Extract the (x, y) coordinate from the center of the cell holding the provided text.  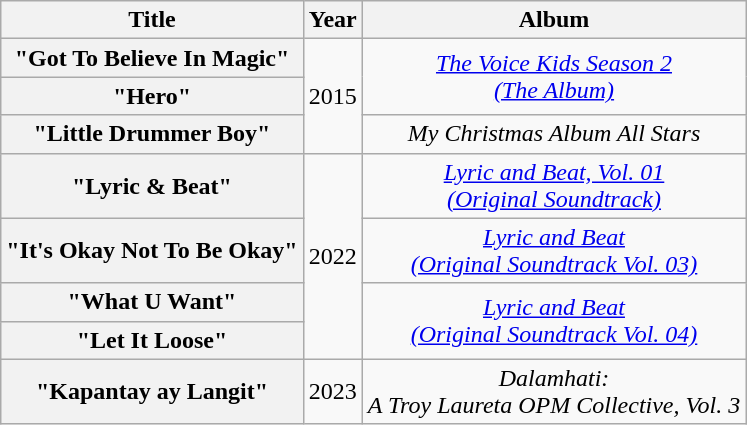
2022 (332, 256)
Title (152, 20)
The Voice Kids Season 2(The Album) (554, 77)
"Lyric & Beat" (152, 186)
Album (554, 20)
Year (332, 20)
Lyric and Beat, Vol. 01 (Original Soundtrack) (554, 186)
"Let It Loose" (152, 340)
My Christmas Album All Stars (554, 134)
"Little Drummer Boy" (152, 134)
2023 (332, 392)
Lyric and Beat (Original Soundtrack Vol. 03) (554, 250)
2015 (332, 96)
"Hero" (152, 96)
Dalamhati:A Troy Laureta OPM Collective, Vol. 3 (554, 392)
Lyric and Beat (Original Soundtrack Vol. 04) (554, 321)
"Got To Believe In Magic" (152, 58)
"Kapantay ay Langit" (152, 392)
"What U Want" (152, 302)
"It's Okay Not To Be Okay" (152, 250)
